Determine the (x, y) coordinate at the center of the cell enclosing the given text.  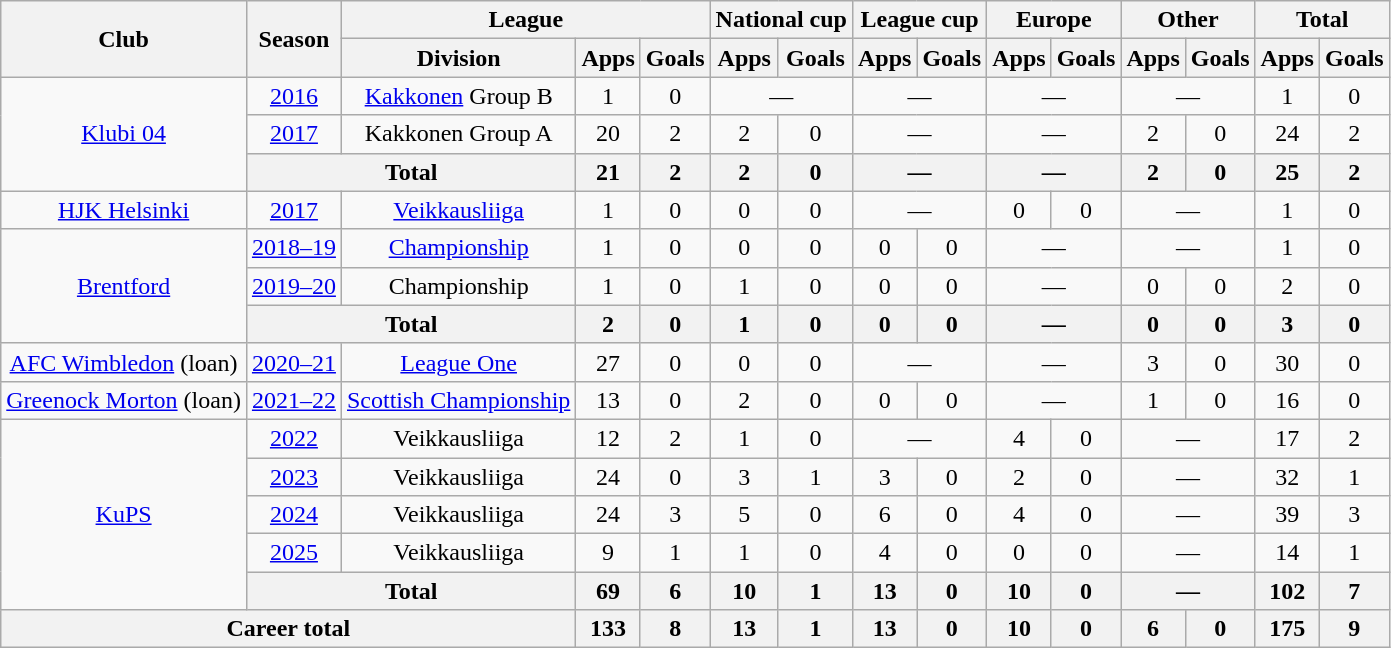
National cup (781, 20)
Brentford (124, 286)
32 (1287, 477)
2018–19 (294, 248)
Klubi 04 (124, 134)
5 (744, 515)
175 (1287, 629)
Kakkonen Group B (458, 96)
2023 (294, 477)
7 (1354, 591)
2016 (294, 96)
KuPS (124, 514)
25 (1287, 172)
69 (608, 591)
Season (294, 39)
27 (608, 362)
Career total (288, 629)
HJK Helsinki (124, 210)
14 (1287, 553)
39 (1287, 515)
2024 (294, 515)
Kakkonen Group A (458, 134)
Scottish Championship (458, 400)
League (526, 20)
2019–20 (294, 286)
2025 (294, 553)
2020–21 (294, 362)
Greenock Morton (loan) (124, 400)
AFC Wimbledon (loan) (124, 362)
Other (1188, 20)
8 (675, 629)
Division (458, 58)
20 (608, 134)
2022 (294, 438)
133 (608, 629)
Club (124, 39)
16 (1287, 400)
League cup (919, 20)
30 (1287, 362)
Europe (1054, 20)
12 (608, 438)
2021–22 (294, 400)
21 (608, 172)
League One (458, 362)
102 (1287, 591)
17 (1287, 438)
